Determine the [X, Y] coordinate at the center of the cell enclosing the given text.  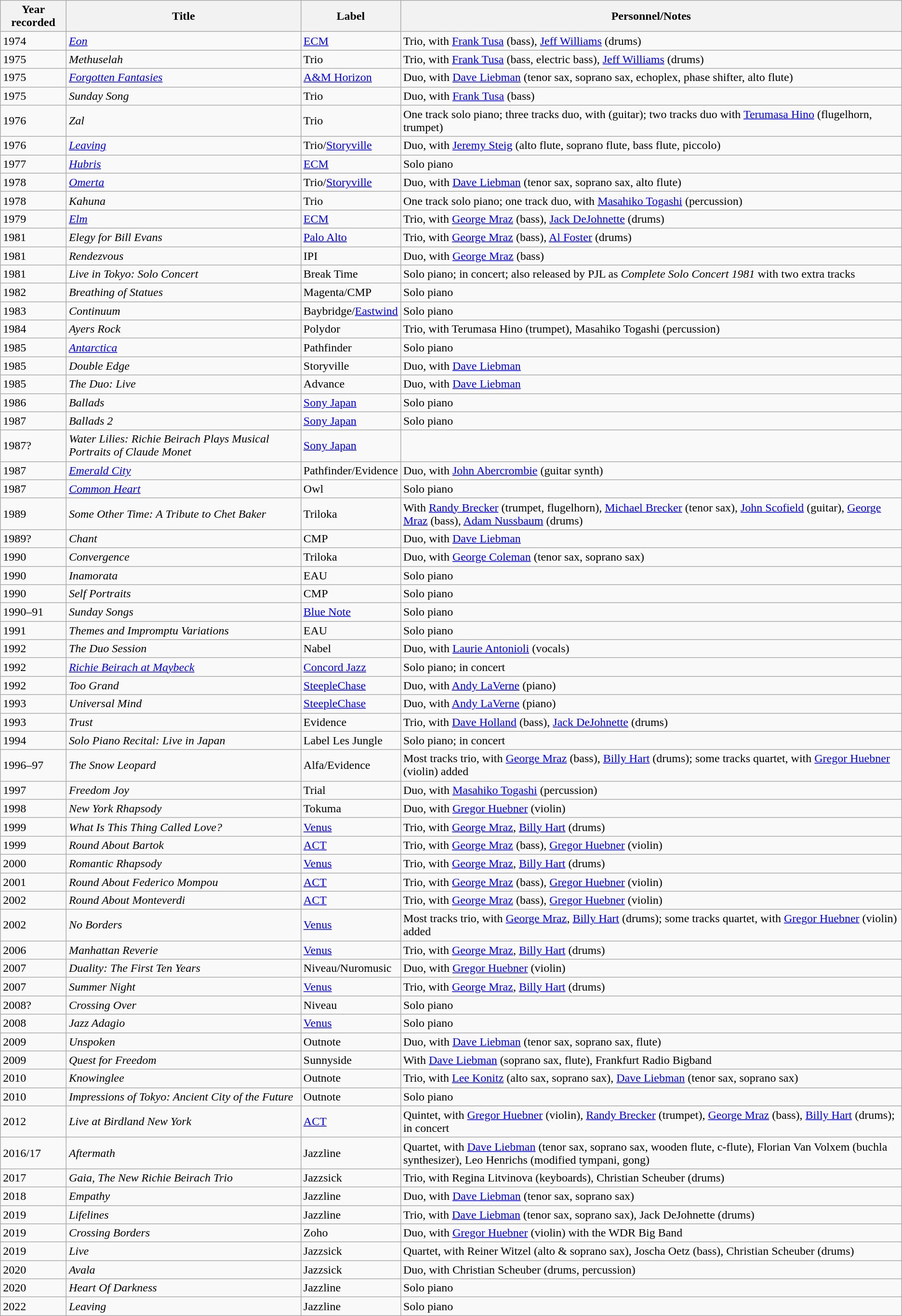
One track solo piano; one track duo, with Masahiko Togashi (percussion) [651, 201]
Owl [351, 489]
Ayers Rock [183, 329]
1979 [34, 219]
Ballads [183, 403]
One track solo piano; three tracks duo, with (guitar); two tracks duo with Terumasa Hino (flugelhorn, trumpet) [651, 121]
Niveau [351, 1005]
Methuselah [183, 59]
A&M Horizon [351, 78]
Antarctica [183, 348]
Most tracks trio, with George Mraz (bass), Billy Hart (drums); some tracks quartet, with Gregor Huebner (violin) added [651, 765]
Trio, with Frank Tusa (bass, electric bass), Jeff Williams (drums) [651, 59]
Zoho [351, 1233]
Live at Birdland New York [183, 1121]
1989 [34, 514]
Forgotten Fantasies [183, 78]
Duo, with John Abercrombie (guitar synth) [651, 470]
The Snow Leopard [183, 765]
Duality: The First Ten Years [183, 968]
Quintet, with Gregor Huebner (violin), Randy Brecker (trumpet), George Mraz (bass), Billy Hart (drums); in concert [651, 1121]
Double Edge [183, 366]
1998 [34, 808]
Freedom Joy [183, 790]
Duo, with Masahiko Togashi (percussion) [651, 790]
1977 [34, 164]
1974 [34, 41]
1996–97 [34, 765]
Unspoken [183, 1042]
2001 [34, 882]
2006 [34, 950]
Duo, with Christian Scheuber (drums, percussion) [651, 1270]
Live in Tokyo: Solo Concert [183, 274]
Nabel [351, 649]
Round About Federico Mompou [183, 882]
Duo, with Laurie Antonioli (vocals) [651, 649]
Trio, with Lee Konitz (alto sax, soprano sax), Dave Liebman (tenor sax, soprano sax) [651, 1078]
1983 [34, 311]
The Duo: Live [183, 384]
Label Les Jungle [351, 740]
Break Time [351, 274]
Water Lilies: Richie Beirach Plays Musical Portraits of Claude Monet [183, 445]
2008 [34, 1023]
Trio, with Frank Tusa (bass), Jeff Williams (drums) [651, 41]
Baybridge/Eastwind [351, 311]
2012 [34, 1121]
Trio, with Dave Liebman (tenor sax, soprano sax), Jack DeJohnette (drums) [651, 1214]
Tokuma [351, 808]
Title [183, 16]
Jazz Adagio [183, 1023]
Round About Bartok [183, 845]
Polydor [351, 329]
Avala [183, 1270]
Hubris [183, 164]
Most tracks trio, with George Mraz, Billy Hart (drums); some tracks quartet, with Gregor Huebner (violin) added [651, 926]
Ballads 2 [183, 421]
Heart Of Darkness [183, 1288]
Universal Mind [183, 704]
1991 [34, 631]
Magenta/CMP [351, 293]
Sunday Song [183, 96]
Convergence [183, 557]
With Dave Liebman (soprano sax, flute), Frankfurt Radio Bigband [651, 1060]
2008? [34, 1005]
Common Heart [183, 489]
Trio, with Dave Holland (bass), Jack DeJohnette (drums) [651, 722]
Trio, with Regina Litvinova (keyboards), Christian Scheuber (drums) [651, 1178]
Duo, with George Coleman (tenor sax, soprano sax) [651, 557]
Too Grand [183, 685]
Duo, with Jeremy Steig (alto flute, soprano flute, bass flute, piccolo) [651, 146]
Gaia, The New Richie Beirach Trio [183, 1178]
1990–91 [34, 612]
With Randy Brecker (trumpet, flugelhorn), Michael Brecker (tenor sax), John Scofield (guitar), George Mraz (bass), Adam Nussbaum (drums) [651, 514]
Trial [351, 790]
Continuum [183, 311]
Niveau/Nuromusic [351, 968]
Breathing of Statues [183, 293]
Elm [183, 219]
Empathy [183, 1196]
Richie Beirach at Maybeck [183, 667]
Trio, with Terumasa Hino (trumpet), Masahiko Togashi (percussion) [651, 329]
Solo piano; in concert; also released by PJL as Complete Solo Concert 1981 with two extra tracks [651, 274]
Storyville [351, 366]
Summer Night [183, 987]
Duo, with George Mraz (bass) [651, 256]
Romantic Rhapsody [183, 863]
Duo, with Gregor Huebner (violin) with the WDR Big Band [651, 1233]
Blue Note [351, 612]
1997 [34, 790]
Omerta [183, 182]
No Borders [183, 926]
Self Portraits [183, 594]
Inamorata [183, 575]
Quest for Freedom [183, 1060]
2016/17 [34, 1153]
Kahuna [183, 201]
Elegy for Bill Evans [183, 237]
Some Other Time: A Tribute to Chet Baker [183, 514]
1986 [34, 403]
Quartet, with Reiner Witzel (alto & soprano sax), Joscha Oetz (bass), Christian Scheuber (drums) [651, 1251]
Round About Monteverdi [183, 900]
Pathfinder [351, 348]
Trust [183, 722]
Duo, with Dave Liebman (tenor sax, soprano sax) [651, 1196]
Sunnyside [351, 1060]
Duo, with Dave Liebman (tenor sax, soprano sax, flute) [651, 1042]
1982 [34, 293]
Evidence [351, 722]
Year recorded [34, 16]
Manhattan Reverie [183, 950]
2018 [34, 1196]
Alfa/Evidence [351, 765]
Concord Jazz [351, 667]
Live [183, 1251]
Sunday Songs [183, 612]
Themes and Impromptu Variations [183, 631]
Lifelines [183, 1214]
What Is This Thing Called Love? [183, 827]
Duo, with Dave Liebman (tenor sax, soprano sax, echoplex, phase shifter, alto flute) [651, 78]
1984 [34, 329]
New York Rhapsody [183, 808]
Palo Alto [351, 237]
The Duo Session [183, 649]
Aftermath [183, 1153]
Solo Piano Recital: Live in Japan [183, 740]
Trio, with George Mraz (bass), Jack DeJohnette (drums) [651, 219]
1994 [34, 740]
Crossing Borders [183, 1233]
Crossing Over [183, 1005]
Rendezvous [183, 256]
Pathfinder/Evidence [351, 470]
Personnel/Notes [651, 16]
2017 [34, 1178]
Knowinglee [183, 1078]
Duo, with Frank Tusa (bass) [651, 96]
1987? [34, 445]
Advance [351, 384]
Emerald City [183, 470]
1989? [34, 538]
Eon [183, 41]
Label [351, 16]
Zal [183, 121]
IPI [351, 256]
Duo, with Dave Liebman (tenor sax, soprano sax, alto flute) [651, 182]
2022 [34, 1306]
Trio, with George Mraz (bass), Al Foster (drums) [651, 237]
Chant [183, 538]
2000 [34, 863]
Impressions of Tokyo: Ancient City of the Future [183, 1097]
